Output the [X, Y] coordinate of the center of the cell containing the given text.  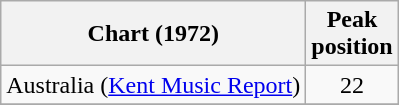
Peakposition [352, 34]
Australia (Kent Music Report) [154, 85]
22 [352, 85]
Chart (1972) [154, 34]
